Scan for the cell matching the given text and deliver its (X, Y) coordinate at center. 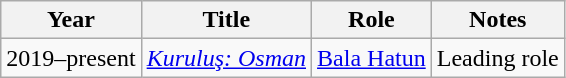
2019–present (71, 58)
Role (372, 20)
Notes (498, 20)
Bala Hatun (372, 58)
Year (71, 20)
Leading role (498, 58)
Kuruluş: Osman (226, 58)
Title (226, 20)
